Return the (X, Y) coordinate for the center point of the cell that contains the specified text.  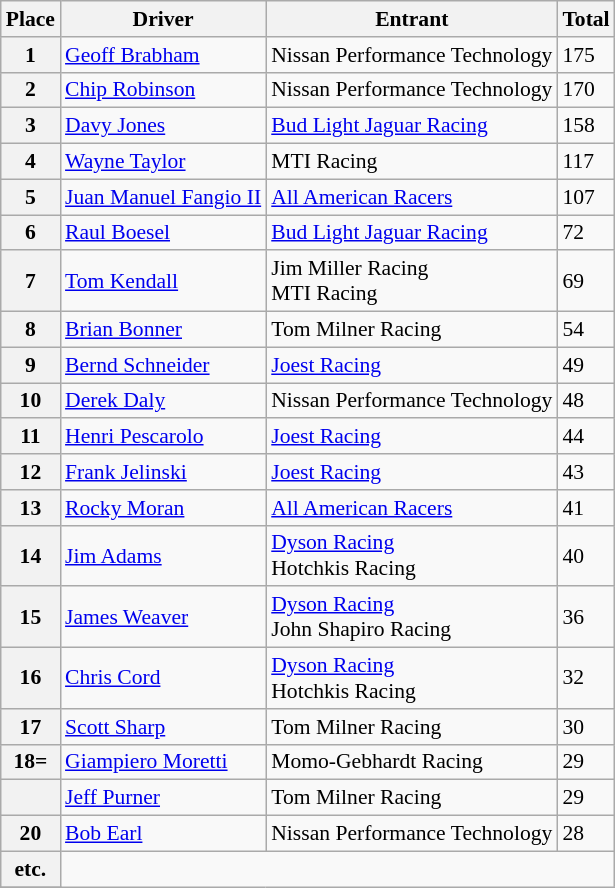
69 (586, 282)
41 (586, 508)
Rocky Moran (163, 508)
Dyson RacingJohn Shapiro Racing (412, 618)
28 (586, 834)
12 (30, 472)
44 (586, 437)
175 (586, 55)
Scott Sharp (163, 727)
Geoff Brabham (163, 55)
11 (30, 437)
Bernd Schneider (163, 365)
5 (30, 197)
107 (586, 197)
6 (30, 233)
15 (30, 618)
40 (586, 556)
13 (30, 508)
4 (30, 162)
Brian Bonner (163, 330)
7 (30, 282)
Driver (163, 19)
1 (30, 55)
Entrant (412, 19)
Bob Earl (163, 834)
20 (30, 834)
Davy Jones (163, 126)
36 (586, 618)
Chip Robinson (163, 90)
14 (30, 556)
3 (30, 126)
Momo-Gebhardt Racing (412, 762)
54 (586, 330)
Wayne Taylor (163, 162)
16 (30, 678)
James Weaver (163, 618)
Jeff Purner (163, 798)
158 (586, 126)
Frank Jelinski (163, 472)
18= (30, 762)
Total (586, 19)
Jim Miller RacingMTI Racing (412, 282)
49 (586, 365)
MTI Racing (412, 162)
117 (586, 162)
8 (30, 330)
Henri Pescarolo (163, 437)
170 (586, 90)
10 (30, 401)
Tom Kendall (163, 282)
Place (30, 19)
Jim Adams (163, 556)
etc. (30, 869)
Juan Manuel Fangio II (163, 197)
Giampiero Moretti (163, 762)
9 (30, 365)
2 (30, 90)
Derek Daly (163, 401)
30 (586, 727)
32 (586, 678)
Raul Boesel (163, 233)
43 (586, 472)
17 (30, 727)
48 (586, 401)
72 (586, 233)
Chris Cord (163, 678)
